Provide the [X, Y] coordinate of the cell's center where the given text is located.  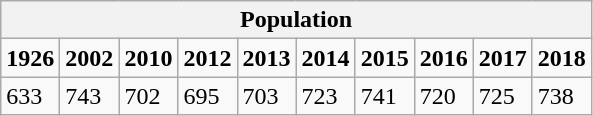
2014 [326, 58]
723 [326, 96]
703 [266, 96]
2017 [502, 58]
2012 [208, 58]
720 [444, 96]
2002 [90, 58]
1926 [30, 58]
738 [562, 96]
Population [296, 20]
633 [30, 96]
2018 [562, 58]
2015 [384, 58]
2013 [266, 58]
743 [90, 96]
695 [208, 96]
2016 [444, 58]
2010 [148, 58]
741 [384, 96]
702 [148, 96]
725 [502, 96]
